Find where the given text appears and provide that cell's center as (x, y) coordinate. 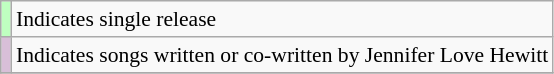
Indicates single release (282, 19)
Indicates songs written or co-written by Jennifer Love Hewitt (282, 55)
